Return the (X, Y) coordinate for the center point of the cell that contains the specified text.  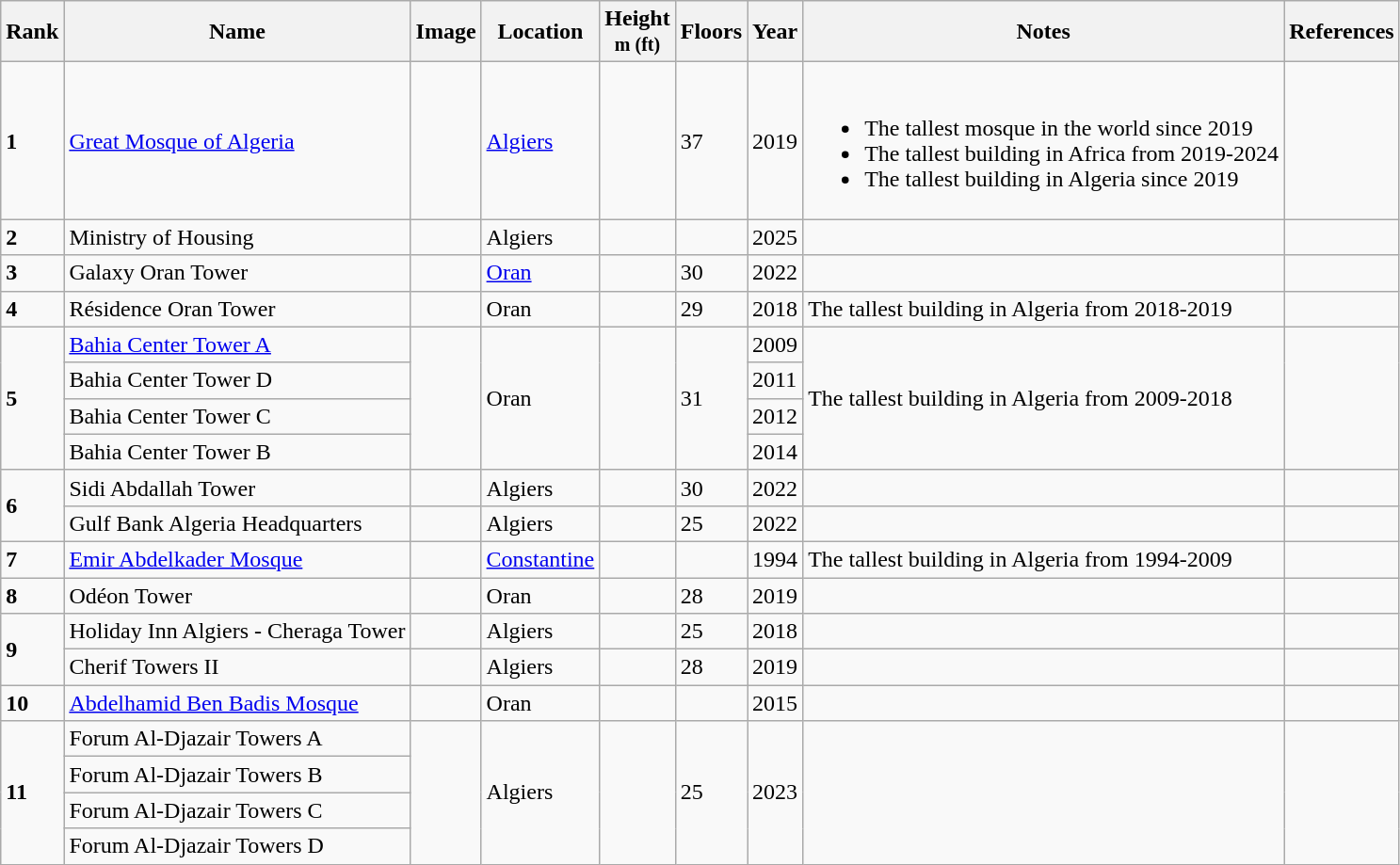
Notes (1043, 32)
Floors (711, 32)
Bahia Center Tower A (237, 344)
Abdelhamid Ben Badis Mosque (237, 703)
2014 (776, 452)
Galaxy Oran Tower (237, 273)
10 (32, 703)
6 (32, 505)
37 (711, 141)
The tallest building in Algeria from 2018-2019 (1043, 309)
11 (32, 793)
3 (32, 273)
29 (711, 309)
Forum Al-Djazair Towers C (237, 810)
2 (32, 237)
Odéon Tower (237, 596)
Bahia Center Tower B (237, 452)
Sidi Abdallah Tower (237, 488)
Emir Abdelkader Mosque (237, 559)
References (1343, 32)
4 (32, 309)
Holiday Inn Algiers - Cheraga Tower (237, 632)
Bahia Center Tower D (237, 380)
Image (446, 32)
The tallest building in Algeria from 1994-2009 (1043, 559)
1 (32, 141)
Gulf Bank Algeria Headquarters (237, 523)
2012 (776, 416)
Great Mosque of Algeria (237, 141)
Constantine (540, 559)
Forum Al-Djazair Towers B (237, 775)
Year (776, 32)
5 (32, 398)
Heightm (ft) (637, 32)
2023 (776, 793)
Forum Al-Djazair Towers D (237, 846)
Ministry of Housing (237, 237)
2015 (776, 703)
Résidence Oran Tower (237, 309)
Rank (32, 32)
Forum Al-Djazair Towers A (237, 739)
The tallest mosque in the world since 2019The tallest building in Africa from 2019-2024The tallest building in Algeria since 2019 (1043, 141)
The tallest building in Algeria from 2009-2018 (1043, 398)
1994 (776, 559)
Cherif Towers II (237, 667)
9 (32, 649)
8 (32, 596)
Bahia Center Tower C (237, 416)
2025 (776, 237)
2011 (776, 380)
7 (32, 559)
Location (540, 32)
Name (237, 32)
2009 (776, 344)
31 (711, 398)
